Detect which cell encompasses the target text, then output its [X, Y] center coordinate. 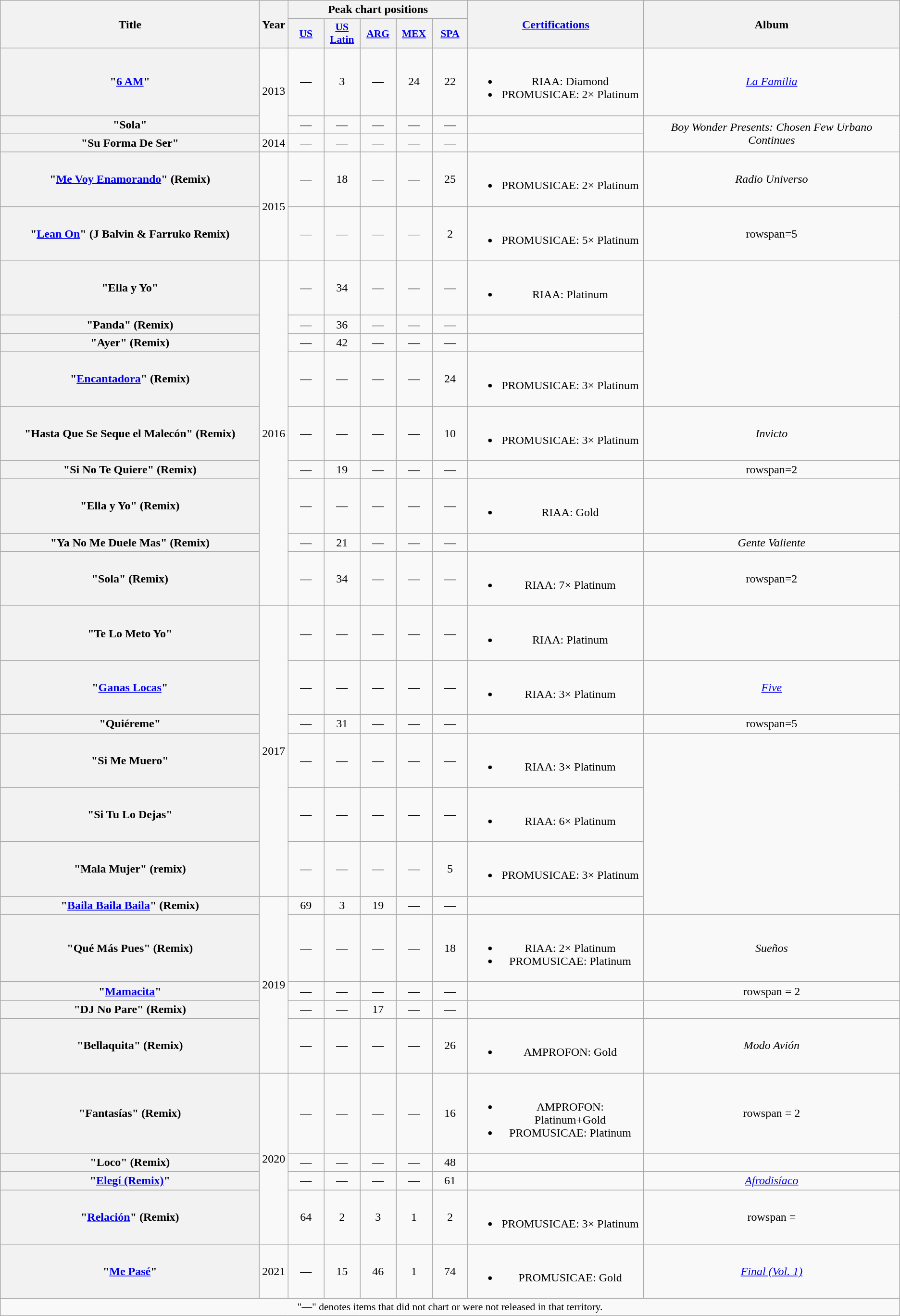
Certifications [556, 24]
"Panda" (Remix) [130, 324]
46 [378, 1272]
"Su Forma De Ser" [130, 143]
2020 [274, 1158]
2021 [274, 1272]
2019 [274, 984]
AMPROFON: Gold [556, 1046]
"Baila Baila Baila" (Remix) [130, 905]
"Loco" (Remix) [130, 1163]
PROMUSICAE: 5× Platinum [556, 234]
Peak chart positions [378, 10]
"Sola" (Remix) [130, 579]
"Hasta Que Se Seque el Malecón" (Remix) [130, 433]
"Mala Mujer" (remix) [130, 869]
PROMUSICAE: 2× Platinum [556, 179]
74 [450, 1272]
"Sola" [130, 125]
MEX [414, 34]
"Si No Te Quiere" (Remix) [130, 470]
RIAA: 7× Platinum [556, 579]
"DJ No Pare" (Remix) [130, 1009]
64 [306, 1217]
"Me Voy Enamorando" (Remix) [130, 179]
La Familia [772, 82]
PROMUSICAE: Gold [556, 1272]
Year [274, 24]
ARG [378, 34]
RIAA: Gold [556, 506]
RIAA: 2× Platinum PROMUSICAE: Platinum [556, 948]
"Ganas Locas" [130, 688]
48 [450, 1163]
"Qué Más Pues" (Remix) [130, 948]
15 [342, 1272]
2014 [274, 143]
"Bellaquita" (Remix) [130, 1046]
"Si Me Muero" [130, 760]
31 [342, 724]
"Ya No Me Duele Mas" (Remix) [130, 543]
Radio Universo [772, 179]
2015 [274, 206]
26 [450, 1046]
2017 [274, 751]
"—" denotes items that did not chart or were not released in that territory. [450, 1307]
42 [342, 342]
US [306, 34]
17 [378, 1009]
"Te Lo Meto Yo" [130, 633]
16 [450, 1113]
69 [306, 905]
5 [450, 869]
10 [450, 433]
SPA [450, 34]
"Me Pasé" [130, 1272]
Invicto [772, 433]
Gente Valiente [772, 543]
RIAA: 6× Platinum [556, 815]
AMPROFON: Platinum+GoldPROMUSICAE: Platinum [556, 1113]
"Elegí (Remix)" [130, 1181]
US Latin [342, 34]
61 [450, 1181]
Five [772, 688]
Final (Vol. 1) [772, 1272]
rowspan = [772, 1217]
36 [342, 324]
Album [772, 24]
Afrodisíaco [772, 1181]
"6 AM" [130, 82]
"Relación" (Remix) [130, 1217]
"Si Tu Lo Dejas" [130, 815]
"Quiéreme" [130, 724]
"Ella y Yo" (Remix) [130, 506]
"Encantadora" (Remix) [130, 379]
2013 [274, 91]
RIAA: Diamond PROMUSICAE: 2× Platinum [556, 82]
Boy Wonder Presents: Chosen Few Urbano Continues [772, 134]
"Lean On" (J Balvin & Farruko Remix) [130, 234]
21 [342, 543]
22 [450, 82]
Title [130, 24]
"Mamacita" [130, 991]
Sueños [772, 948]
25 [450, 179]
"Ayer" (Remix) [130, 342]
"Ella y Yo" [130, 288]
Modo Avión [772, 1046]
2016 [274, 433]
"Fantasías" (Remix) [130, 1113]
